Output the (x, y) coordinate of the center of the cell containing the given text.  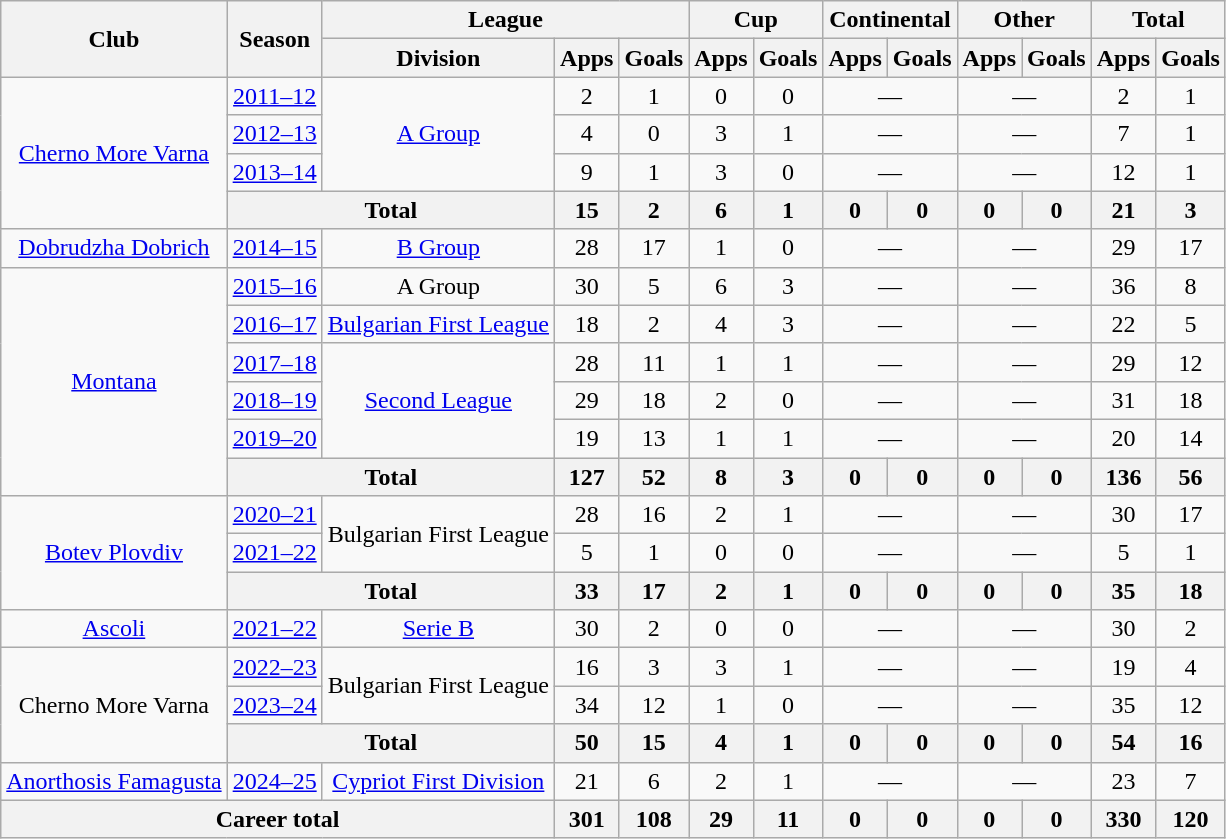
2024–25 (274, 781)
League (506, 20)
2011–12 (274, 96)
54 (1123, 743)
2014–15 (274, 248)
330 (1123, 819)
B Group (438, 248)
13 (654, 438)
14 (1191, 438)
Season (274, 39)
Cup (756, 20)
34 (587, 705)
Division (438, 58)
22 (1123, 324)
33 (587, 591)
Anorthosis Famagusta (114, 781)
56 (1191, 477)
2022–23 (274, 667)
50 (587, 743)
127 (587, 477)
Second League (438, 400)
2023–24 (274, 705)
Dobrudzha Dobrich (114, 248)
31 (1123, 400)
9 (587, 172)
Cypriot First Division (438, 781)
2020–21 (274, 515)
20 (1123, 438)
108 (654, 819)
Career total (278, 819)
Continental (890, 20)
301 (587, 819)
2012–13 (274, 134)
2016–17 (274, 324)
2018–19 (274, 400)
Ascoli (114, 629)
23 (1123, 781)
52 (654, 477)
2017–18 (274, 362)
2015–16 (274, 286)
2013–14 (274, 172)
Club (114, 39)
Serie B (438, 629)
120 (1191, 819)
Other (1024, 20)
36 (1123, 286)
Montana (114, 381)
136 (1123, 477)
Botev Plovdiv (114, 553)
2019–20 (274, 438)
